Search for the cell housing the specified text and yield its [x, y] center coordinate. 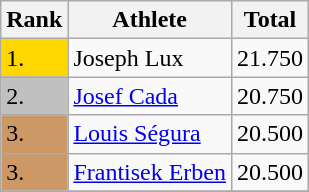
Frantisek Erben [150, 172]
Rank [34, 20]
Joseph Lux [150, 58]
1. [34, 58]
Josef Cada [150, 96]
Louis Ségura [150, 134]
2. [34, 96]
Total [270, 20]
Athlete [150, 20]
20.750 [270, 96]
21.750 [270, 58]
